For the text-containing cell, return its midpoint in [x, y] coordinate format. 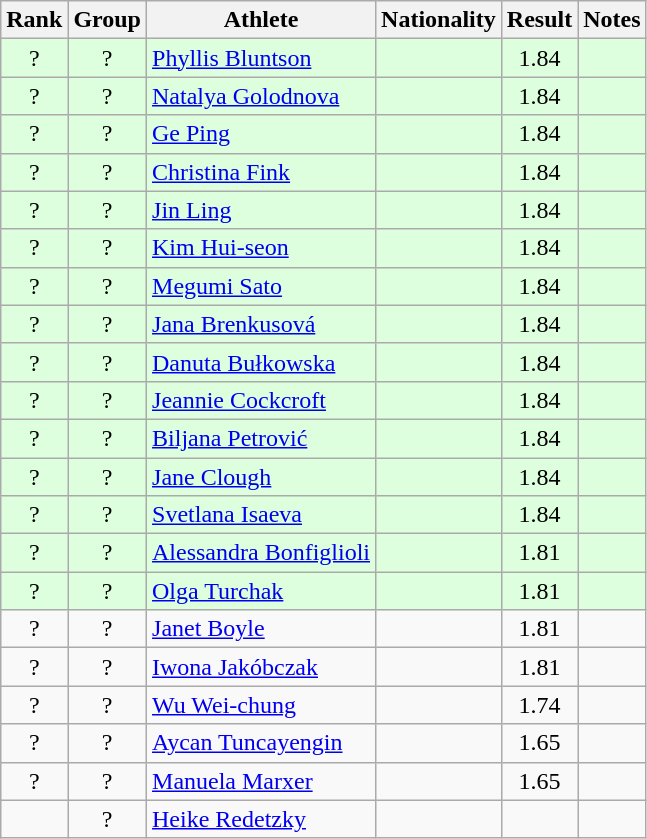
Megumi Sato [262, 286]
Alessandra Bonfiglioli [262, 553]
Rank [34, 20]
Wu Wei-chung [262, 705]
Athlete [262, 20]
Biljana Petrović [262, 438]
Aycan Tuncayengin [262, 743]
Svetlana Isaeva [262, 515]
Notes [612, 20]
Result [539, 20]
Iwona Jakóbczak [262, 667]
Jana Brenkusová [262, 324]
Jin Ling [262, 210]
Jane Clough [262, 477]
Heike Redetzky [262, 819]
Danuta Bułkowska [262, 362]
Group [108, 20]
Janet Boyle [262, 629]
1.74 [539, 705]
Christina Fink [262, 172]
Nationality [439, 20]
Jeannie Cockcroft [262, 400]
Kim Hui-seon [262, 248]
Olga Turchak [262, 591]
Phyllis Bluntson [262, 58]
Ge Ping [262, 134]
Natalya Golodnova [262, 96]
Manuela Marxer [262, 781]
